Search for the cell housing the specified text and yield its (X, Y) center coordinate. 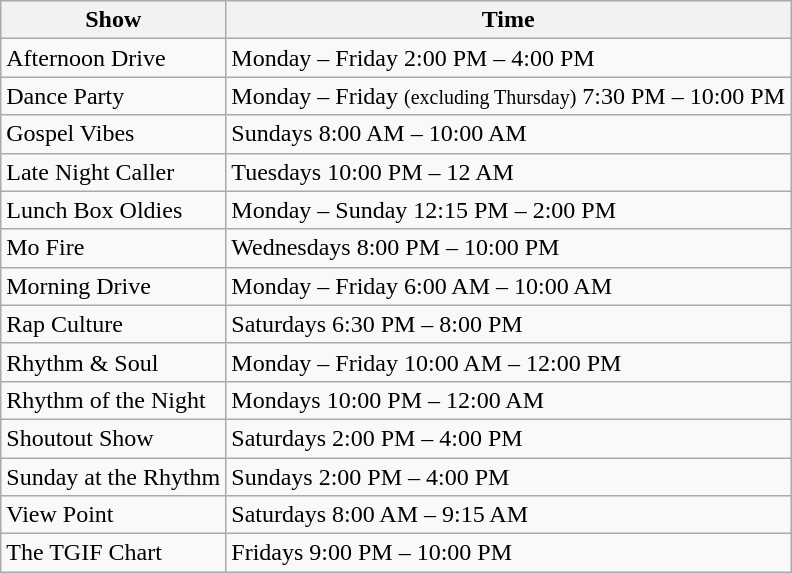
Fridays 9:00 PM – 10:00 PM (508, 553)
Shoutout Show (114, 438)
Saturdays 2:00 PM – 4:00 PM (508, 438)
Morning Drive (114, 286)
Dance Party (114, 96)
Rhythm & Soul (114, 362)
View Point (114, 515)
Mondays 10:00 PM – 12:00 AM (508, 400)
Monday – Sunday 12:15 PM – 2:00 PM (508, 210)
Monday – Friday 6:00 AM – 10:00 AM (508, 286)
Mo Fire (114, 248)
Sunday at the Rhythm (114, 477)
Monday – Friday 10:00 AM – 12:00 PM (508, 362)
Monday – Friday (excluding Thursday) 7:30 PM – 10:00 PM (508, 96)
Saturdays 8:00 AM – 9:15 AM (508, 515)
Tuesdays 10:00 PM – 12 AM (508, 172)
Monday – Friday 2:00 PM – 4:00 PM (508, 58)
Wednesdays 8:00 PM – 10:00 PM (508, 248)
Gospel Vibes (114, 134)
Sundays 2:00 PM – 4:00 PM (508, 477)
Saturdays 6:30 PM – 8:00 PM (508, 324)
Rap Culture (114, 324)
Late Night Caller (114, 172)
Lunch Box Oldies (114, 210)
Sundays 8:00 AM – 10:00 AM (508, 134)
Afternoon Drive (114, 58)
Rhythm of the Night (114, 400)
Time (508, 20)
Show (114, 20)
The TGIF Chart (114, 553)
